Detect which cell encompasses the target text, then output its (x, y) center coordinate. 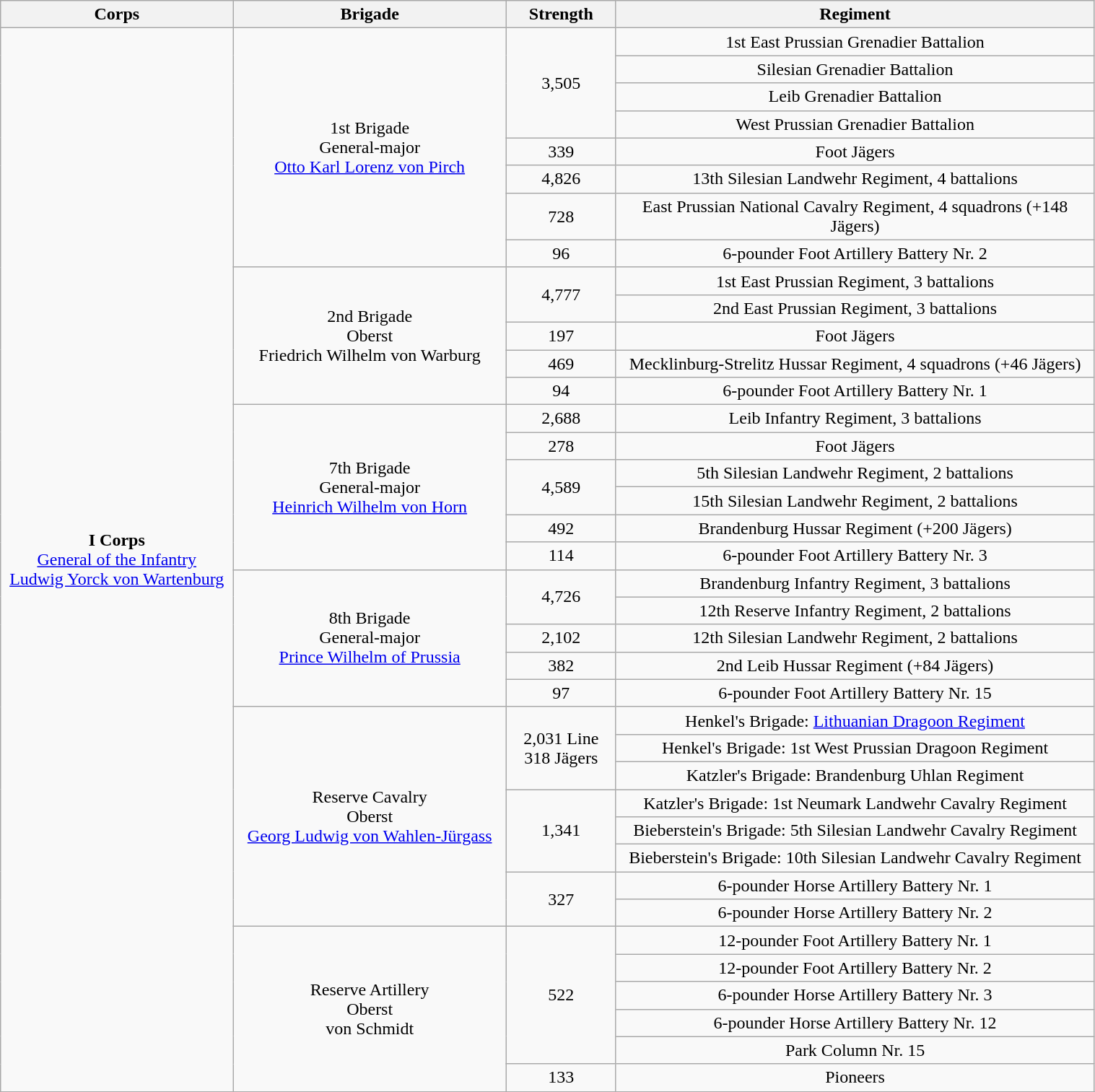
382 (562, 665)
4,777 (562, 294)
96 (562, 253)
728 (562, 217)
469 (562, 363)
6-pounder Foot Artillery Battery Nr. 2 (855, 253)
Henkel's Brigade: Lithuanian Dragoon Regiment (855, 720)
Mecklinburg-Strelitz Hussar Regiment, 4 squadrons (+46 Jägers) (855, 363)
327 (562, 899)
114 (562, 556)
Leib Infantry Regiment, 3 battalions (855, 419)
1st East Prussian Grenadier Battalion (855, 42)
4,726 (562, 597)
Brigade (370, 14)
15th Silesian Landwehr Regiment, 2 battalions (855, 501)
12-pounder Foot Artillery Battery Nr. 1 (855, 940)
Katzler's Brigade: 1st Neumark Landwehr Cavalry Regiment (855, 803)
2,031 Line318 Jägers (562, 748)
2,688 (562, 419)
Katzler's Brigade: Brandenburg Uhlan Regiment (855, 775)
492 (562, 528)
Pioneers (855, 1078)
197 (562, 336)
13th Silesian Landwehr Regiment, 4 battalions (855, 179)
6-pounder Foot Artillery Battery Nr. 3 (855, 556)
3,505 (562, 83)
Brandenburg Infantry Regiment, 3 battalions (855, 583)
339 (562, 152)
1st East Prussian Regiment, 3 battalions (855, 281)
2nd BrigadeOberstFriedrich Wilhelm von Warburg (370, 336)
Henkel's Brigade: 1st West Prussian Dragoon Regiment (855, 748)
522 (562, 995)
12th Reserve Infantry Regiment, 2 battalions (855, 611)
6-pounder Horse Artillery Battery Nr. 2 (855, 913)
12-pounder Foot Artillery Battery Nr. 2 (855, 968)
Leib Grenadier Battalion (855, 97)
2,102 (562, 638)
8th BrigadeGeneral-majorPrince Wilhelm of Prussia (370, 638)
6-pounder Horse Artillery Battery Nr. 1 (855, 886)
6-pounder Foot Artillery Battery Nr. 15 (855, 693)
Park Column Nr. 15 (855, 1050)
4,589 (562, 487)
1st BrigadeGeneral-majorOtto Karl Lorenz von Pirch (370, 148)
2nd Leib Hussar Regiment (+84 Jägers) (855, 665)
133 (562, 1078)
Reserve CavalryOberstGeorg Ludwig von Wahlen-Jürgass (370, 816)
I CorpsGeneral of the InfantryLudwig Yorck von Wartenburg (117, 560)
Bieberstein's Brigade: 5th Silesian Landwehr Cavalry Regiment (855, 831)
Strength (562, 14)
6-pounder Horse Artillery Battery Nr. 12 (855, 1023)
94 (562, 391)
East Prussian National Cavalry Regiment, 4 squadrons (+148 Jägers) (855, 217)
West Prussian Grenadier Battalion (855, 124)
Silesian Grenadier Battalion (855, 69)
4,826 (562, 179)
Brandenburg Hussar Regiment (+200 Jägers) (855, 528)
2nd East Prussian Regiment, 3 battalions (855, 308)
97 (562, 693)
5th Silesian Landwehr Regiment, 2 battalions (855, 473)
6-pounder Foot Artillery Battery Nr. 1 (855, 391)
6-pounder Horse Artillery Battery Nr. 3 (855, 995)
Reserve ArtilleryOberstvon Schmidt (370, 1009)
7th BrigadeGeneral-majorHeinrich Wilhelm von Horn (370, 487)
1,341 (562, 831)
278 (562, 446)
Regiment (855, 14)
12th Silesian Landwehr Regiment, 2 battalions (855, 638)
Bieberstein's Brigade: 10th Silesian Landwehr Cavalry Regiment (855, 858)
Corps (117, 14)
